Pinpoint the cell where the given text exists, returning its [x, y] midpoint coordinate. 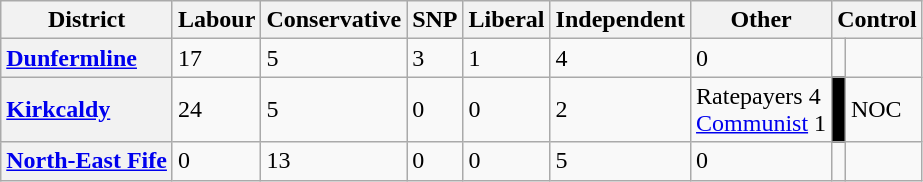
17 [216, 58]
4 [620, 58]
Control [878, 20]
2 [620, 110]
3 [435, 58]
NOC [884, 110]
North-East Fife [87, 161]
Other [762, 20]
Independent [620, 20]
Kirkcaldy [87, 110]
24 [216, 110]
SNP [435, 20]
Labour [216, 20]
District [87, 20]
1 [506, 58]
13 [334, 161]
Conservative [334, 20]
Liberal [506, 20]
Dunfermline [87, 58]
Ratepayers 4Communist 1 [762, 110]
